Return (x, y) of the center of cell containing provided text 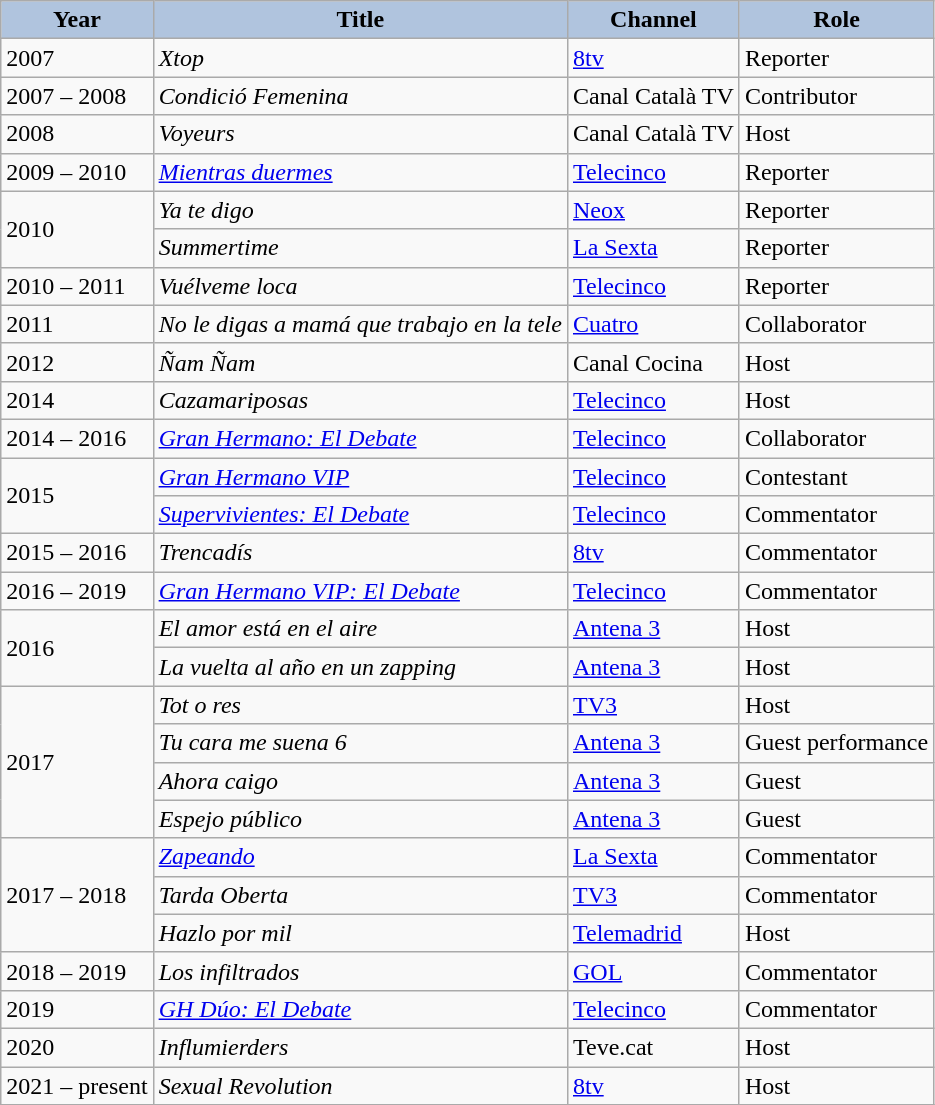
Zapeando (360, 857)
Trencadís (360, 553)
Cazamariposas (360, 400)
Contributor (836, 96)
2009 – 2010 (77, 172)
Guest performance (836, 743)
Voyeurs (360, 134)
Mientras duermes (360, 172)
2014 (77, 400)
Tarda Oberta (360, 895)
La vuelta al año en un zapping (360, 667)
Supervivientes: El Debate (360, 515)
Sexual Revolution (360, 1085)
2015 – 2016 (77, 553)
Gran Hermano VIP (360, 477)
2017 (77, 762)
2020 (77, 1047)
Summertime (360, 248)
Cuatro (653, 324)
Teve.cat (653, 1047)
El amor está en el aire (360, 629)
2019 (77, 1009)
Tot o res (360, 705)
Hazlo por mil (360, 933)
2017 – 2018 (77, 895)
2015 (77, 496)
2008 (77, 134)
2014 – 2016 (77, 438)
2010 (77, 229)
2021 – present (77, 1085)
Ya te digo (360, 210)
2007 (77, 58)
Role (836, 20)
Xtop (360, 58)
Espejo público (360, 819)
Neox (653, 210)
2012 (77, 362)
Contestant (836, 477)
Los infiltrados (360, 971)
Year (77, 20)
Vuélveme loca (360, 286)
2010 – 2011 (77, 286)
2018 – 2019 (77, 971)
Channel (653, 20)
GOL (653, 971)
Title (360, 20)
No le digas a mamá que trabajo en la tele (360, 324)
Tu cara me suena 6 (360, 743)
2016 (77, 648)
2011 (77, 324)
Influmierders (360, 1047)
2016 – 2019 (77, 591)
Ahora caigo (360, 781)
Canal Cocina (653, 362)
Gran Hermano: El Debate (360, 438)
Gran Hermano VIP: El Debate (360, 591)
2007 – 2008 (77, 96)
Ñam Ñam (360, 362)
Telemadrid (653, 933)
Condició Femenina (360, 96)
GH Dúo: El Debate (360, 1009)
